Pinpoint the cell where the given text exists, returning its (X, Y) midpoint coordinate. 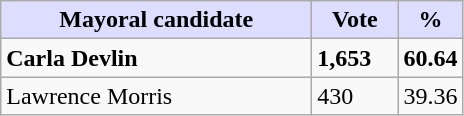
Mayoral candidate (156, 20)
% (430, 20)
1,653 (355, 58)
430 (355, 96)
Carla Devlin (156, 58)
Lawrence Morris (156, 96)
Vote (355, 20)
60.64 (430, 58)
39.36 (430, 96)
